Output the (x, y) coordinate of the center of the cell containing the given text.  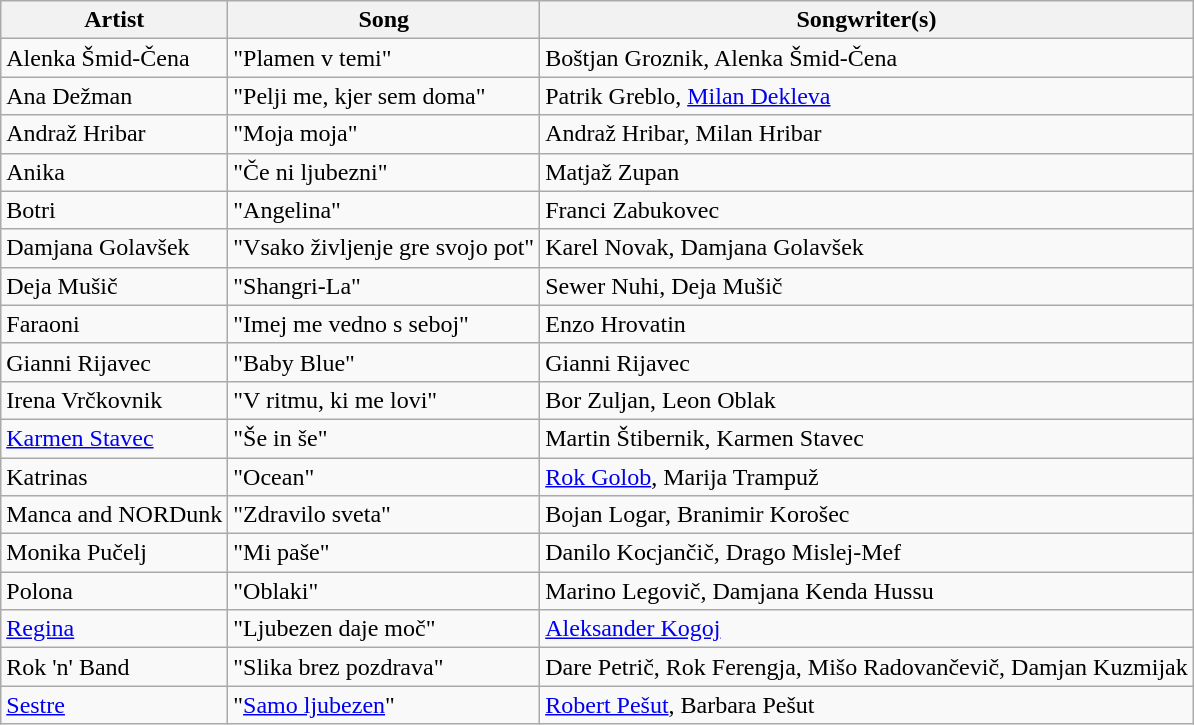
Songwriter(s) (867, 20)
Aleksander Kogoj (867, 629)
Manca and NORDunk (114, 515)
Ana Dežman (114, 96)
"Ljubezen daje moč" (384, 629)
"Slika brez pozdrava" (384, 667)
Deja Mušič (114, 286)
Dare Petrič, Rok Ferengja, Mišo Radovančevič, Damjan Kuzmijak (867, 667)
Regina (114, 629)
Andraž Hribar, Milan Hribar (867, 134)
"Angelina" (384, 210)
"Vsako življenje gre svojo pot" (384, 248)
Monika Pučelj (114, 553)
Alenka Šmid-Čena (114, 58)
Anika (114, 172)
Sestre (114, 705)
"Moja moja" (384, 134)
Irena Vrčkovnik (114, 400)
Katrinas (114, 477)
"Še in še" (384, 438)
Damjana Golavšek (114, 248)
"Zdravilo sveta" (384, 515)
"Samo ljubezen" (384, 705)
Franci Zabukovec (867, 210)
Patrik Greblo, Milan Dekleva (867, 96)
"Ocean" (384, 477)
"Shangri-La" (384, 286)
Boštjan Groznik, Alenka Šmid-Čena (867, 58)
Robert Pešut, Barbara Pešut (867, 705)
Artist (114, 20)
Botri (114, 210)
"Če ni ljubezni" (384, 172)
Bojan Logar, Branimir Korošec (867, 515)
Polona (114, 591)
Martin Štibernik, Karmen Stavec (867, 438)
Sewer Nuhi, Deja Mušič (867, 286)
Bor Zuljan, Leon Oblak (867, 400)
Song (384, 20)
"Pelji me, kjer sem doma" (384, 96)
Matjaž Zupan (867, 172)
Faraoni (114, 324)
"Plamen v temi" (384, 58)
Rok 'n' Band (114, 667)
"Imej me vedno s seboj" (384, 324)
Enzo Hrovatin (867, 324)
Karel Novak, Damjana Golavšek (867, 248)
"Mi paše" (384, 553)
Andraž Hribar (114, 134)
Rok Golob, Marija Trampuž (867, 477)
Danilo Kocjančič, Drago Mislej-Mef (867, 553)
Marino Legovič, Damjana Kenda Hussu (867, 591)
Karmen Stavec (114, 438)
"Oblaki" (384, 591)
"Baby Blue" (384, 362)
"V ritmu, ki me lovi" (384, 400)
